Provide the (x, y) coordinate of the cell's center where the given text is located.  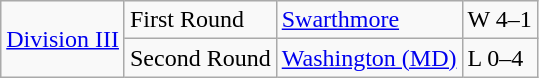
Swarthmore (369, 20)
Second Round (200, 58)
Division III (63, 39)
Washington (MD) (369, 58)
W 4–1 (500, 20)
L 0–4 (500, 58)
First Round (200, 20)
